Determine the [X, Y] coordinate at the center of the cell enclosing the given text.  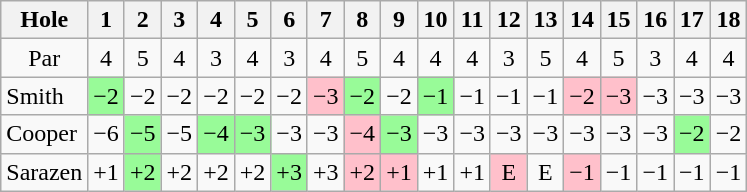
Cooper [44, 134]
7 [326, 20]
8 [362, 20]
9 [400, 20]
12 [508, 20]
−6 [106, 134]
Par [44, 58]
10 [436, 20]
16 [656, 20]
6 [290, 20]
Sarazen [44, 172]
Smith [44, 96]
18 [728, 20]
2 [142, 20]
17 [692, 20]
14 [582, 20]
11 [472, 20]
13 [546, 20]
15 [618, 20]
1 [106, 20]
Hole [44, 20]
